Locate the cell with the specified text and output its (x, y) center coordinate. 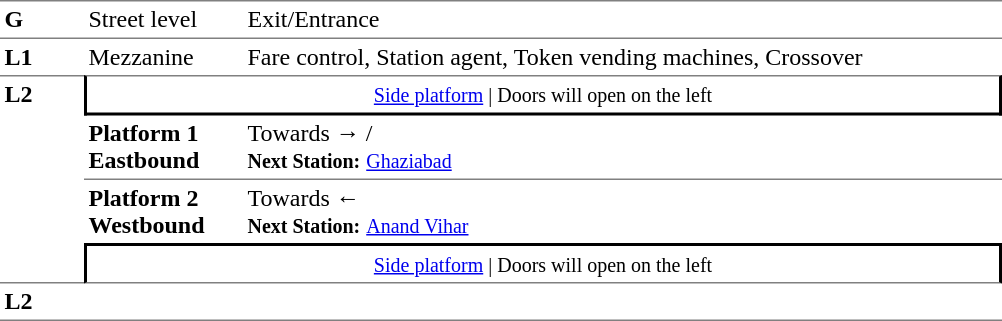
Platform 1Eastbound (164, 148)
Towards ← Next Station: Anand Vihar (622, 212)
G (42, 20)
Exit/Entrance (622, 20)
Street level (164, 20)
Towards → / Next Station: Ghaziabad (622, 148)
Fare control, Station agent, Token vending machines, Crossover (622, 57)
Mezzanine (164, 57)
L1 (42, 57)
L2 (42, 179)
Platform 2Westbound (164, 212)
